Capture the cell that displays the provided text and extract its (X, Y) central coordinate. 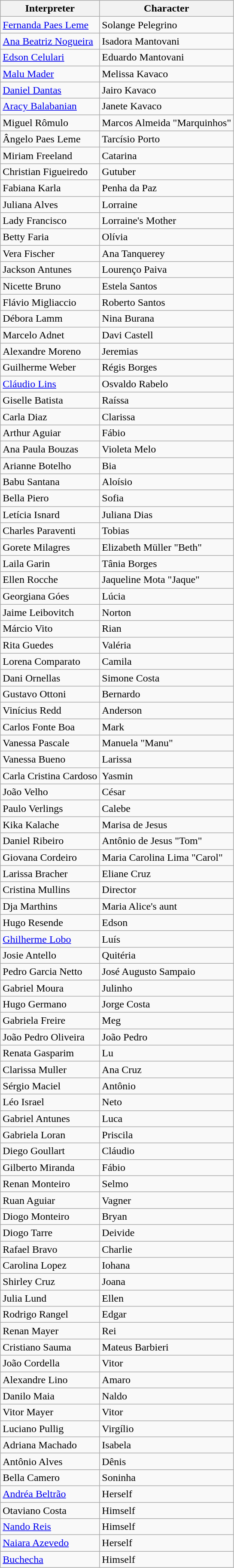
Miriam Freeland (50, 155)
Director (167, 890)
Norton (167, 612)
Nicette Bruno (50, 286)
Lady Francisco (50, 221)
Amaro (167, 1380)
Lourenço Paiva (167, 270)
Vitor Mayer (50, 1412)
Tobias (167, 531)
Rafael Bravo (50, 1249)
Marisa de Jesus (167, 825)
Maria Carolina Lima "Carol" (167, 857)
Catarina (167, 155)
Guilherme Weber (50, 368)
Simone Costa (167, 678)
Vanessa Pascale (50, 743)
Olívia (167, 237)
Bella Camero (50, 1478)
Gabriel Moura (50, 988)
Jeremias (167, 351)
Maria Alice's aunt (167, 906)
Carolina Lopez (50, 1266)
Charles Paraventi (50, 531)
Edson Celulari (50, 57)
Iohana (167, 1266)
Carla Cristina Cardoso (50, 776)
Lúcia (167, 596)
Renan Monteiro (50, 1184)
Fabiana Karla (50, 188)
Bia (167, 465)
Ana Beatriz Nogueira (50, 41)
Kika Kalache (50, 825)
Davi Castell (167, 335)
Malu Mader (50, 74)
Cláudio Lins (50, 384)
Nando Reis (50, 1527)
Vera Fischer (50, 253)
Pedro Garcia Netto (50, 971)
Diego Goullart (50, 1151)
Meg (167, 1021)
Tânia Borges (167, 564)
Eduardo Mantovani (167, 57)
Gutuber (167, 172)
Sofia (167, 498)
Isabela (167, 1445)
Osvaldo Rabelo (167, 384)
Priscila (167, 1135)
José Augusto Sampaio (167, 971)
Jairo Kavaco (167, 90)
Antônio Alves (50, 1461)
Letícia Isnard (50, 515)
Carlos Fonte Boa (50, 727)
Luís (167, 939)
Ghilherme Lobo (50, 939)
Raíssa (167, 400)
Julia Lund (50, 1298)
Daniel Dantas (50, 90)
Soninha (167, 1478)
Character (167, 9)
Edson (167, 923)
Shirley Cruz (50, 1282)
Lorena Comparato (50, 661)
Gabriela Freire (50, 1021)
Deivide (167, 1233)
Bella Piero (50, 498)
Andréa Beltrão (50, 1494)
Gabriela Loran (50, 1135)
Diogo Monteiro (50, 1216)
Juliana Dias (167, 515)
Calebe (167, 808)
Janete Kavaco (167, 106)
Lu (167, 1053)
Márcio Vito (50, 629)
Clarissa Muller (50, 1070)
Melissa Kavaco (167, 74)
Anderson (167, 710)
Dani Ornellas (50, 678)
João Velho (50, 792)
Mark (167, 727)
Paulo Verlings (50, 808)
Penha da Paz (167, 188)
Interpreter (50, 9)
Laila Garin (50, 564)
Luca (167, 1119)
Juliana Alves (50, 205)
Dja Marthins (50, 906)
Aloísio (167, 482)
Sérgio Maciel (50, 1086)
João Cordella (50, 1363)
Gilberto Miranda (50, 1167)
Rita Guedes (50, 645)
Gustavo Ottoni (50, 694)
Miguel Rômulo (50, 123)
Betty Faria (50, 237)
Mateus Barbieri (167, 1347)
Antônio de Jesus "Tom" (167, 841)
Naiara Azevedo (50, 1543)
Vinícius Redd (50, 710)
Rei (167, 1331)
Larissa (167, 760)
Ângelo Paes Leme (50, 139)
Georgiana Góes (50, 596)
Régis Borges (167, 368)
Yasmin (167, 776)
Daniel Ribeiro (50, 841)
Christian Figueiredo (50, 172)
Danilo Maia (50, 1396)
Valéria (167, 645)
Léo Israel (50, 1102)
Lorraine (167, 205)
Dênis (167, 1461)
Adriana Machado (50, 1445)
Otaviano Costa (50, 1510)
Débora Lamm (50, 319)
Ruan Aguiar (50, 1200)
Roberto Santos (167, 302)
Jaqueline Mota "Jaque" (167, 580)
João Pedro Oliveira (50, 1037)
Giselle Batista (50, 400)
Selmo (167, 1184)
Lorraine's Mother (167, 221)
Marcelo Adnet (50, 335)
Aracy Balabanian (50, 106)
Ana Cruz (167, 1070)
Vagner (167, 1200)
Estela Santos (167, 286)
Babu Santana (50, 482)
Renata Gasparim (50, 1053)
Rodrigo Rangel (50, 1315)
Carla Diaz (50, 416)
Hugo Germano (50, 1004)
Gorete Milagres (50, 547)
Alexandre Lino (50, 1380)
Quitéria (167, 955)
Vanessa Bueno (50, 760)
Antônio (167, 1086)
Ellen (167, 1298)
Eliane Cruz (167, 874)
Marcos Almeida "Marquinhos" (167, 123)
Charlie (167, 1249)
Larissa Bracher (50, 874)
Cláudio (167, 1151)
Bernardo (167, 694)
Ellen Rocche (50, 580)
César (167, 792)
Hugo Resende (50, 923)
Arianne Botelho (50, 465)
Luciano Pullig (50, 1429)
Violeta Melo (167, 449)
João Pedro (167, 1037)
Alexandre Moreno (50, 351)
Josie Antello (50, 955)
Tarcísio Porto (167, 139)
Jaime Leibovitch (50, 612)
Elizabeth Müller "Beth" (167, 547)
Camila (167, 661)
Gabriel Antunes (50, 1119)
Jorge Costa (167, 1004)
Ana Tanquerey (167, 253)
Bryan (167, 1216)
Flávio Migliaccio (50, 302)
Joana (167, 1282)
Rian (167, 629)
Edgar (167, 1315)
Buchecha (50, 1559)
Giovana Cordeiro (50, 857)
Virgílio (167, 1429)
Manuela "Manu" (167, 743)
Ana Paula Bouzas (50, 449)
Neto (167, 1102)
Naldo (167, 1396)
Renan Mayer (50, 1331)
Isadora Mantovani (167, 41)
Diogo Tarre (50, 1233)
Cristiano Sauma (50, 1347)
Arthur Aguiar (50, 433)
Nina Burana (167, 319)
Julinho (167, 988)
Fernanda Paes Leme (50, 25)
Solange Pelegrino (167, 25)
Jackson Antunes (50, 270)
Cristina Mullins (50, 890)
Clarissa (167, 416)
